For the text-containing cell, return its midpoint in (X, Y) coordinate format. 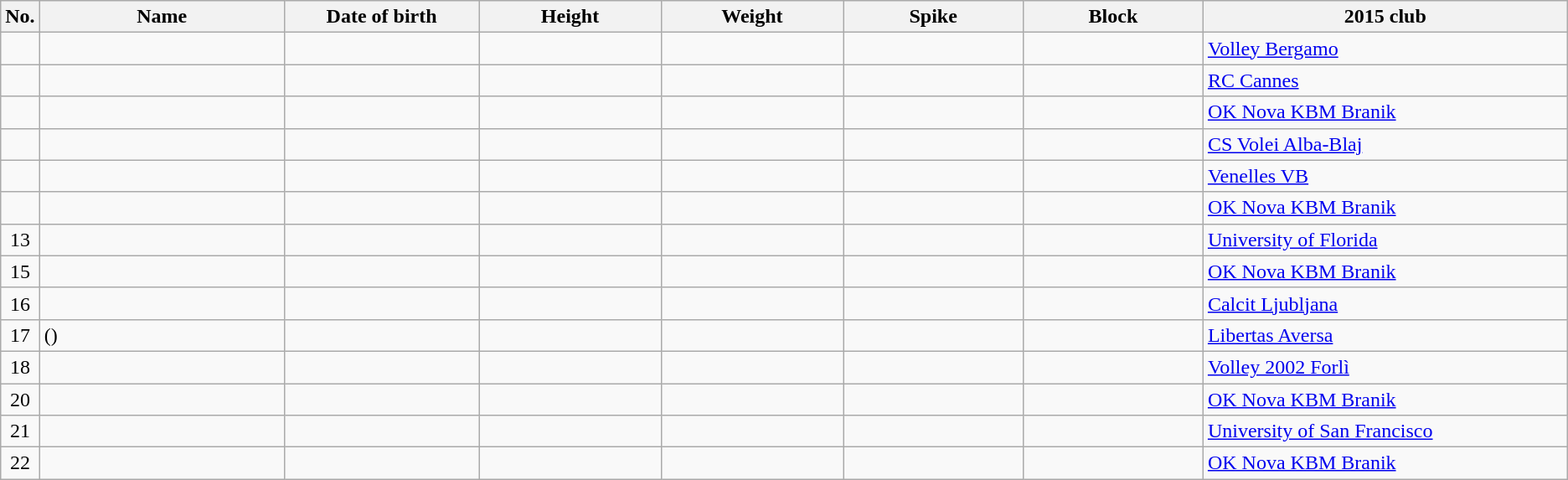
18 (20, 367)
2015 club (1385, 17)
Volley 2002 Forlì (1385, 367)
Volley Bergamo (1385, 49)
Date of birth (382, 17)
Spike (933, 17)
17 (20, 335)
Libertas Aversa (1385, 335)
RC Cannes (1385, 80)
No. (20, 17)
University of San Francisco (1385, 431)
Weight (752, 17)
() (162, 335)
20 (20, 400)
16 (20, 303)
Name (162, 17)
Venelles VB (1385, 176)
21 (20, 431)
Height (570, 17)
13 (20, 240)
University of Florida (1385, 240)
22 (20, 463)
Calcit Ljubljana (1385, 303)
CS Volei Alba-Blaj (1385, 144)
15 (20, 271)
Block (1112, 17)
